For the text-containing cell, return its midpoint in [x, y] coordinate format. 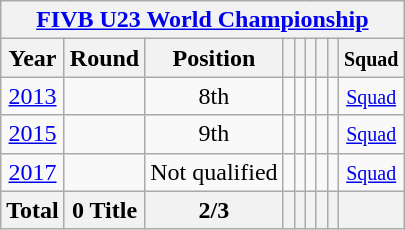
Not qualified [214, 172]
Year [33, 58]
FIVB U23 World Championship [202, 20]
Round [104, 58]
2/3 [214, 210]
9th [214, 134]
Total [33, 210]
Position [214, 58]
2017 [33, 172]
2013 [33, 96]
2015 [33, 134]
8th [214, 96]
0 Title [104, 210]
